Provide the [X, Y] coordinate of the cell's center where the given text is located.  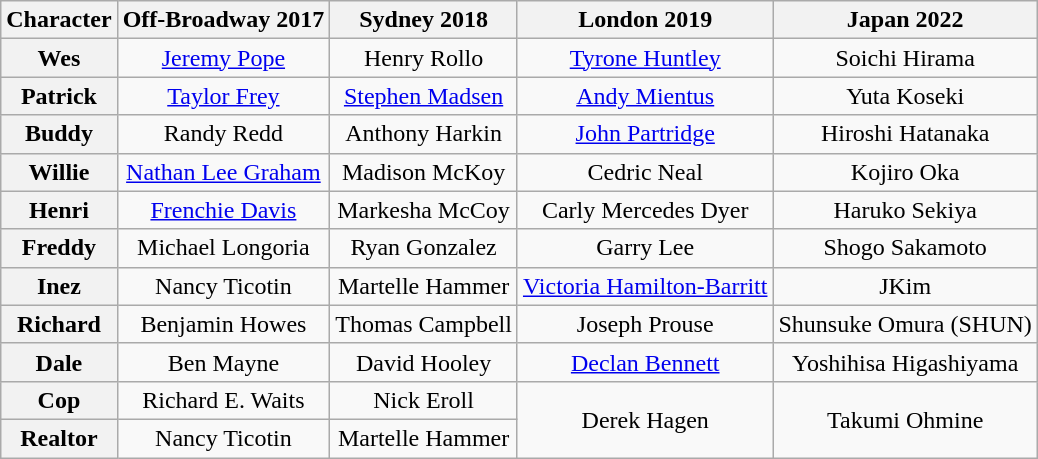
Shogo Sakamoto [905, 248]
Ryan Gonzalez [424, 248]
Frenchie Davis [224, 210]
Madison McKoy [424, 172]
Realtor [59, 438]
Tyrone Huntley [645, 58]
Cop [59, 400]
Shunsuke Omura (SHUN) [905, 324]
Hiroshi Hatanaka [905, 134]
Sydney 2018 [424, 20]
Michael Longoria [224, 248]
JKim [905, 286]
London 2019 [645, 20]
Character [59, 20]
Jeremy Pope [224, 58]
Yoshihisa Higashiyama [905, 362]
Ben Mayne [224, 362]
Henri [59, 210]
Carly Mercedes Dyer [645, 210]
Victoria Hamilton-Barritt [645, 286]
Soichi Hirama [905, 58]
Taylor Frey [224, 96]
Haruko Sekiya [905, 210]
Markesha McCoy [424, 210]
Richard E. Waits [224, 400]
Derek Hagen [645, 419]
Kojiro Oka [905, 172]
John Partridge [645, 134]
Joseph Prouse [645, 324]
Wes [59, 58]
Henry Rollo [424, 58]
Declan Bennett [645, 362]
Anthony Harkin [424, 134]
Japan 2022 [905, 20]
Takumi Ohmine [905, 419]
Buddy [59, 134]
Randy Redd [224, 134]
Inez [59, 286]
Cedric Neal [645, 172]
Dale [59, 362]
Richard [59, 324]
Nathan Lee Graham [224, 172]
Garry Lee [645, 248]
Thomas Campbell [424, 324]
Patrick [59, 96]
Yuta Koseki [905, 96]
Benjamin Howes [224, 324]
Andy Mientus [645, 96]
Nick Eroll [424, 400]
Off-Broadway 2017 [224, 20]
David Hooley [424, 362]
Stephen Madsen [424, 96]
Freddy [59, 248]
Willie [59, 172]
